Locate the cell with the specified text and output its (x, y) center coordinate. 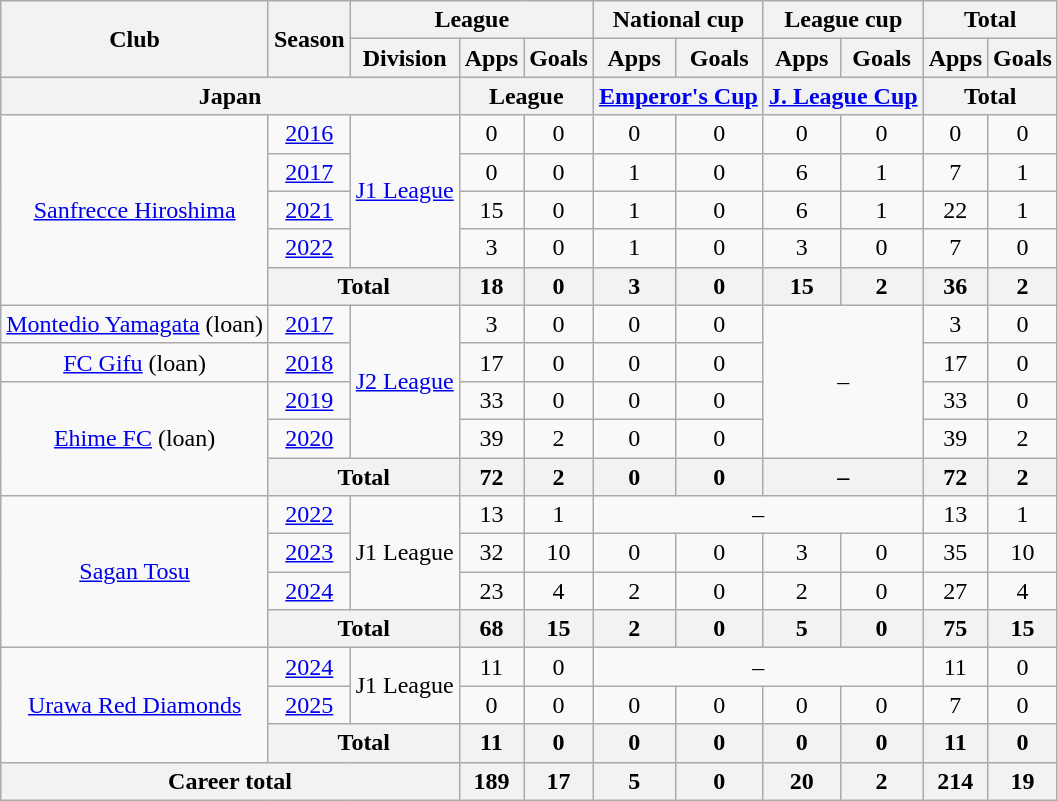
36 (955, 286)
Career total (230, 781)
Ehime FC (loan) (135, 438)
Japan (230, 96)
22 (955, 210)
214 (955, 781)
Sanfrecce Hiroshima (135, 210)
Season (309, 39)
35 (955, 553)
2018 (309, 362)
2019 (309, 400)
J2 League (404, 381)
19 (1023, 781)
189 (491, 781)
2025 (309, 705)
2016 (309, 134)
23 (491, 591)
National cup (678, 20)
27 (955, 591)
J. League Cup (843, 96)
18 (491, 286)
League cup (843, 20)
2021 (309, 210)
2020 (309, 438)
Montedio Yamagata (loan) (135, 324)
Urawa Red Diamonds (135, 705)
68 (491, 629)
Emperor's Cup (678, 96)
32 (491, 553)
2023 (309, 553)
75 (955, 629)
FC Gifu (loan) (135, 362)
Club (135, 39)
Sagan Tosu (135, 572)
Division (404, 58)
20 (802, 781)
